From the cell containing the given text, extract its center point as [X, Y] coordinate. 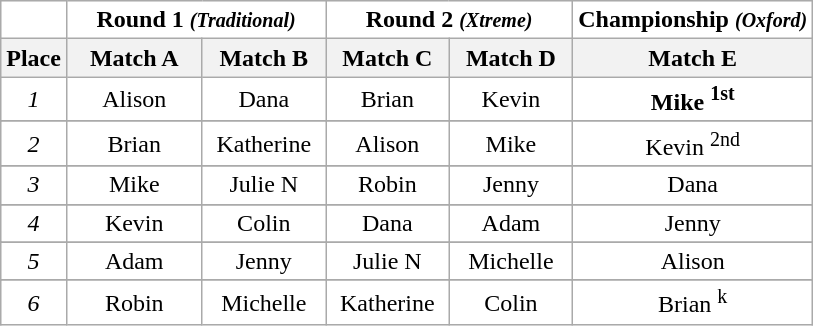
3 [34, 185]
Kevin 2nd [693, 144]
Round 2 (Xtreme) [450, 20]
4 [34, 223]
Match E [693, 58]
Brian k [693, 302]
Match A [134, 58]
Match B [264, 58]
Match C [388, 58]
Round 1 (Traditional) [196, 20]
Match D [511, 58]
Mike 1st [693, 100]
1 [34, 100]
6 [34, 302]
Place [34, 58]
2 [34, 144]
5 [34, 261]
Championship (Oxford) [693, 20]
